From the cell containing the given text, extract its center point as (X, Y) coordinate. 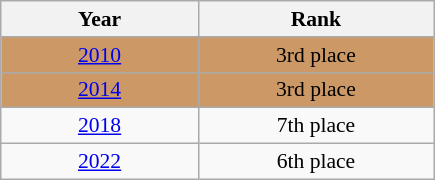
7th place (316, 126)
Rank (316, 19)
2022 (100, 162)
2010 (100, 55)
6th place (316, 162)
Year (100, 19)
2018 (100, 126)
2014 (100, 90)
